Return the (x, y) coordinate for the center point of the cell that contains the specified text.  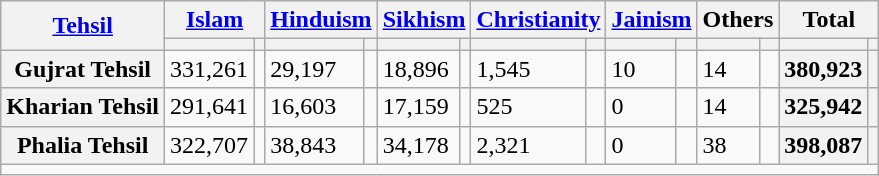
10 (640, 69)
18,896 (418, 69)
Sikhism (424, 20)
Phalia Tehsil (83, 145)
Christianity (538, 20)
Hinduism (321, 20)
Tehsil (83, 26)
Jainism (652, 20)
291,641 (210, 107)
322,707 (210, 145)
Total (829, 20)
1,545 (528, 69)
38 (728, 145)
16,603 (314, 107)
Islam (215, 20)
29,197 (314, 69)
Gujrat Tehsil (83, 69)
2,321 (528, 145)
331,261 (210, 69)
398,087 (824, 145)
Others (738, 20)
17,159 (418, 107)
525 (528, 107)
380,923 (824, 69)
38,843 (314, 145)
325,942 (824, 107)
Kharian Tehsil (83, 107)
34,178 (418, 145)
